Locate the cell with the specified text and output its (X, Y) center coordinate. 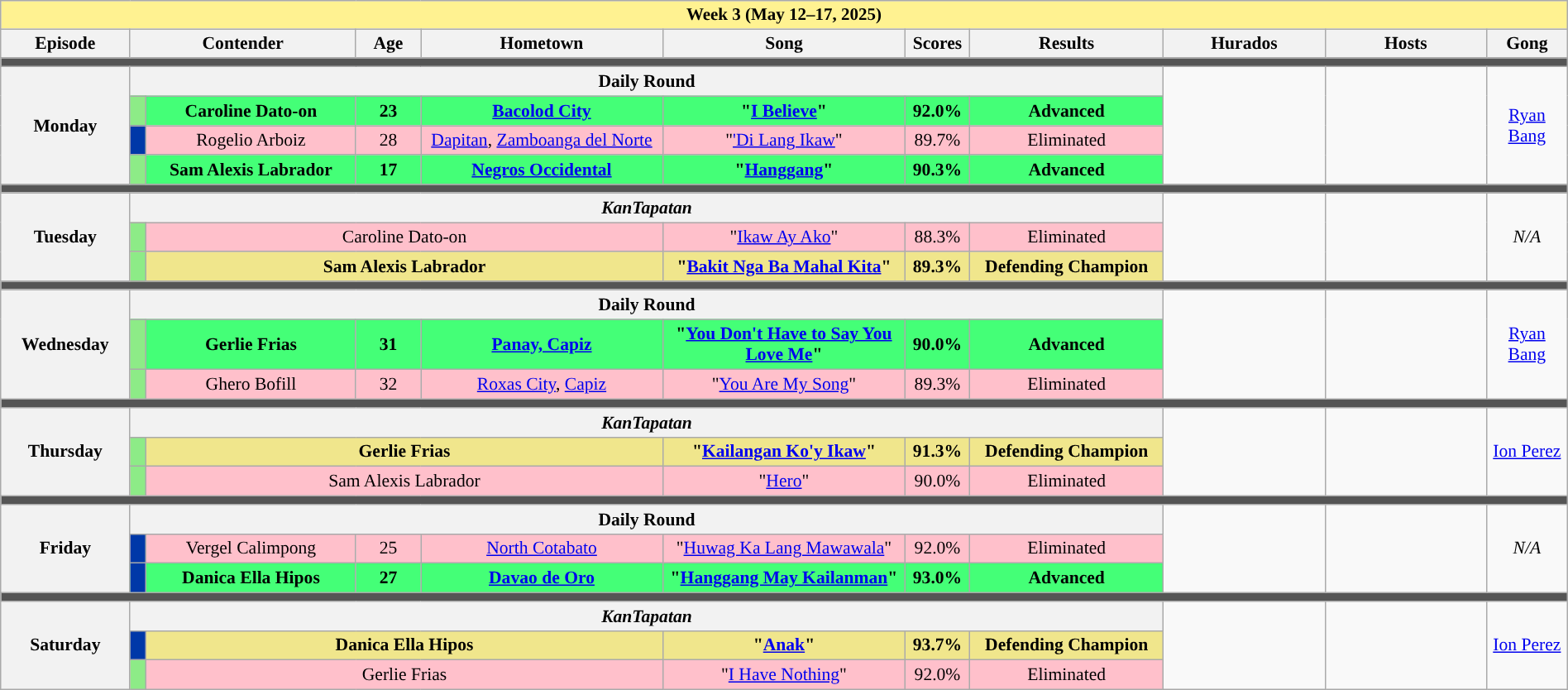
"You Are My Song" (784, 385)
"Ikaw Ay Ako" (784, 237)
Monday (65, 126)
Scores (937, 44)
Hometown (543, 44)
28 (388, 141)
"Hero" (784, 482)
91.3% (937, 453)
89.7% (937, 141)
90.3% (937, 170)
27 (388, 578)
"Hanggang" (784, 170)
23 (388, 111)
"Huwag Ka Lang Mawawala" (784, 549)
Episode (65, 44)
"I Believe" (784, 111)
Ghero Bofill (251, 385)
93.0% (937, 578)
88.3% (937, 237)
Rogelio Arboiz (251, 141)
"Anak" (784, 646)
Week 3 (May 12–17, 2025) (784, 15)
Panay, Capiz (543, 344)
"Hanggang May Kailanman" (784, 578)
31 (388, 344)
Wednesday (65, 344)
93.7% (937, 646)
17 (388, 170)
25 (388, 549)
Saturday (65, 645)
Gong (1527, 44)
"You Don't Have to Say You Love Me" (784, 344)
Negros Occidental (543, 170)
"Bakit Nga Ba Mahal Kita" (784, 267)
Hosts (1406, 44)
Friday (65, 549)
"I Have Nothing" (784, 675)
"Kailangan Ko'y Ikaw" (784, 453)
North Cotabato (543, 549)
Contender (243, 44)
Results (1067, 44)
Hurados (1244, 44)
Dapitan, Zamboanga del Norte (543, 141)
Age (388, 44)
"'Di Lang Ikaw" (784, 141)
32 (388, 385)
Bacolod City (543, 111)
Song (784, 44)
Davao de Oro (543, 578)
Thursday (65, 452)
Vergel Calimpong (251, 549)
Tuesday (65, 237)
Roxas City, Capiz (543, 385)
